Return the [x, y] coordinate for the center point of the cell that contains the specified text.  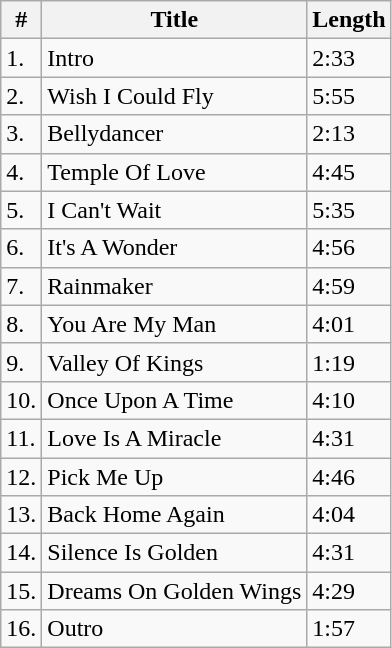
You Are My Man [174, 324]
4. [22, 172]
1:19 [349, 362]
Valley Of Kings [174, 362]
4:04 [349, 515]
5:55 [349, 96]
It's A Wonder [174, 248]
4:59 [349, 286]
1. [22, 58]
4:45 [349, 172]
Bellydancer [174, 134]
7. [22, 286]
Intro [174, 58]
Rainmaker [174, 286]
Pick Me Up [174, 477]
4:29 [349, 591]
5:35 [349, 210]
5. [22, 210]
Once Upon A Time [174, 400]
I Can't Wait [174, 210]
13. [22, 515]
8. [22, 324]
2:13 [349, 134]
4:10 [349, 400]
12. [22, 477]
2:33 [349, 58]
9. [22, 362]
Wish I Could Fly [174, 96]
Silence Is Golden [174, 553]
15. [22, 591]
2. [22, 96]
Title [174, 20]
# [22, 20]
1:57 [349, 629]
14. [22, 553]
Temple Of Love [174, 172]
4:01 [349, 324]
Love Is A Miracle [174, 438]
Outro [174, 629]
4:46 [349, 477]
3. [22, 134]
16. [22, 629]
10. [22, 400]
Length [349, 20]
6. [22, 248]
4:56 [349, 248]
11. [22, 438]
Dreams On Golden Wings [174, 591]
Back Home Again [174, 515]
